Scan for the cell matching the given text and deliver its (X, Y) coordinate at center. 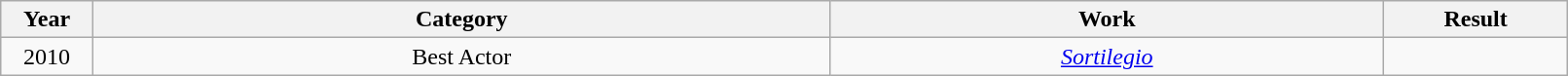
Best Actor (461, 57)
Sortilegio (1107, 57)
2010 (47, 57)
Work (1107, 19)
Year (47, 19)
Category (461, 19)
Result (1476, 19)
